Locate the cell with the specified text and output its (x, y) center coordinate. 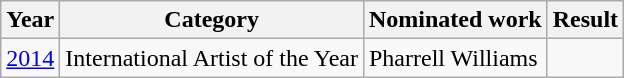
Pharrell Williams (455, 58)
International Artist of the Year (212, 58)
Category (212, 20)
2014 (30, 58)
Year (30, 20)
Result (585, 20)
Nominated work (455, 20)
